Detect which cell encompasses the target text, then output its (X, Y) center coordinate. 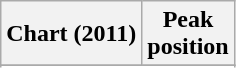
Peakposition (188, 34)
Chart (2011) (72, 34)
